Capture the cell that displays the provided text and extract its [x, y] central coordinate. 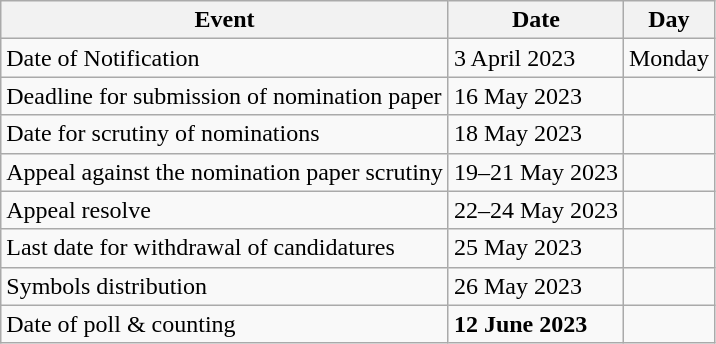
Event [225, 20]
12 June 2023 [536, 324]
25 May 2023 [536, 248]
Date of poll & counting [225, 324]
Last date for withdrawal of candidatures [225, 248]
3 April 2023 [536, 58]
Appeal resolve [225, 210]
Date of Notification [225, 58]
19–21 May 2023 [536, 172]
26 May 2023 [536, 286]
16 May 2023 [536, 96]
Deadline for submission of nomination paper [225, 96]
Monday [668, 58]
Appeal against the nomination paper scrutiny [225, 172]
Symbols distribution [225, 286]
18 May 2023 [536, 134]
Date for scrutiny of nominations [225, 134]
22–24 May 2023 [536, 210]
Date [536, 20]
Day [668, 20]
